Return the [X, Y] coordinate for the center point of the cell that contains the specified text.  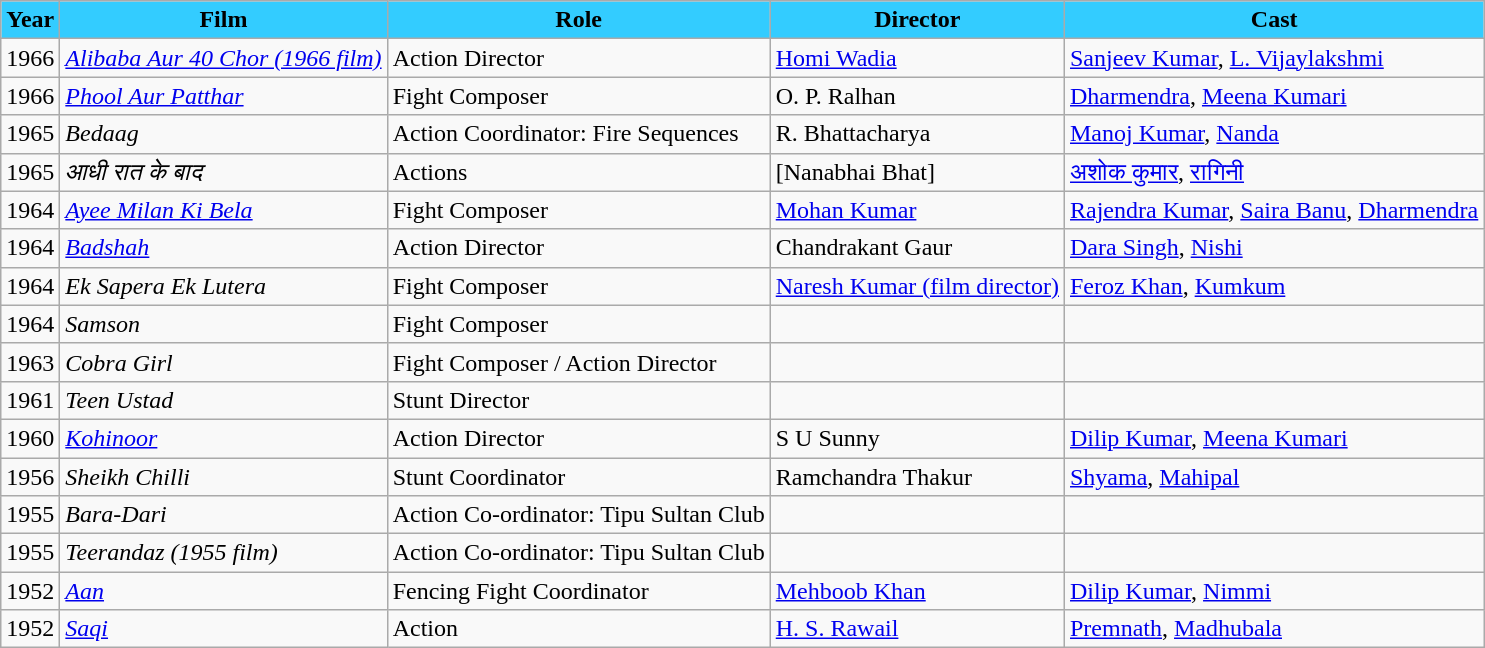
Action [578, 629]
Director [917, 20]
आधी रात के बाद [224, 172]
Cast [1274, 20]
Saqi [224, 629]
Ayee Milan Ki Bela [224, 210]
1960 [30, 438]
Naresh Kumar (film director) [917, 286]
Feroz Khan, Kumkum [1274, 286]
Aan [224, 591]
[Nanabhai Bhat] [917, 172]
अशोक कुमार, रागिनी [1274, 172]
1961 [30, 400]
Fight Composer / Action Director [578, 362]
Chandrakant Gaur [917, 248]
Sheikh Chilli [224, 477]
Mohan Kumar [917, 210]
1956 [30, 477]
Dara Singh, Nishi [1274, 248]
Ek Sapera Ek Lutera [224, 286]
R. Bhattacharya [917, 134]
Action Coordinator: Fire Sequences [578, 134]
Premnath, Madhubala [1274, 629]
Homi Wadia [917, 58]
Fencing Fight Coordinator [578, 591]
Cobra Girl [224, 362]
Stunt Director [578, 400]
Bara-Dari [224, 515]
O. P. Ralhan [917, 96]
Alibaba Aur 40 Chor (1966 film) [224, 58]
Role [578, 20]
Badshah [224, 248]
Shyama, Mahipal [1274, 477]
Film [224, 20]
Teerandaz (1955 film) [224, 553]
Dharmendra, Meena Kumari [1274, 96]
Teen Ustad [224, 400]
Ramchandra Thakur [917, 477]
Bedaag [224, 134]
Mehboob Khan [917, 591]
H. S. Rawail [917, 629]
Actions [578, 172]
Kohinoor [224, 438]
Sanjeev Kumar, L. Vijaylakshmi [1274, 58]
Rajendra Kumar, Saira Banu, Dharmendra [1274, 210]
Dilip Kumar, Nimmi [1274, 591]
S U Sunny [917, 438]
Year [30, 20]
Manoj Kumar, Nanda [1274, 134]
Phool Aur Patthar [224, 96]
Dilip Kumar, Meena Kumari [1274, 438]
Stunt Coordinator [578, 477]
1963 [30, 362]
Samson [224, 324]
